Pinpoint the cell where the given text exists, returning its [x, y] midpoint coordinate. 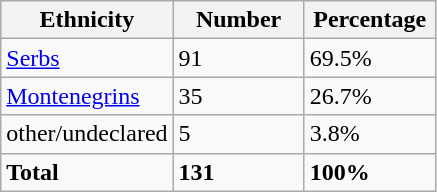
Total [87, 172]
100% [370, 172]
131 [238, 172]
69.5% [370, 58]
35 [238, 96]
26.7% [370, 96]
Montenegrins [87, 96]
3.8% [370, 134]
other/undeclared [87, 134]
91 [238, 58]
Serbs [87, 58]
Ethnicity [87, 20]
5 [238, 134]
Number [238, 20]
Percentage [370, 20]
